Find where the given text appears and provide that cell's center as (X, Y) coordinate. 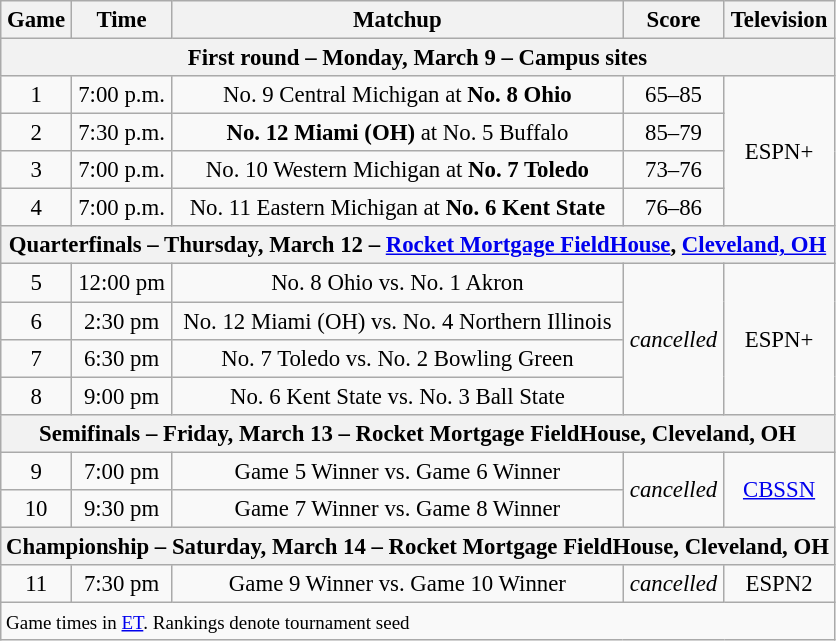
9:00 pm (122, 396)
Game times in ET. Rankings denote tournament seed (418, 621)
8 (36, 396)
No. 9 Central Michigan at No. 8 Ohio (398, 95)
Semifinals – Friday, March 13 – Rocket Mortgage FieldHouse, Cleveland, OH (418, 433)
Score (674, 20)
76–86 (674, 208)
3 (36, 170)
First round – Monday, March 9 – Campus sites (418, 58)
7:30 pm (122, 584)
2 (36, 133)
No. 12 Miami (OH) at No. 5 Buffalo (398, 133)
85–79 (674, 133)
1 (36, 95)
6 (36, 321)
4 (36, 208)
7:30 p.m. (122, 133)
Quarterfinals – Thursday, March 12 – Rocket Mortgage FieldHouse, Cleveland, OH (418, 245)
CBSSN (779, 490)
Game 5 Winner vs. Game 6 Winner (398, 471)
No. 11 Eastern Michigan at No. 6 Kent State (398, 208)
Championship – Saturday, March 14 – Rocket Mortgage FieldHouse, Cleveland, OH (418, 546)
10 (36, 509)
ESPN2 (779, 584)
9:30 pm (122, 509)
No. 7 Toledo vs. No. 2 Bowling Green (398, 358)
11 (36, 584)
2:30 pm (122, 321)
6:30 pm (122, 358)
Matchup (398, 20)
7:00 pm (122, 471)
No. 8 Ohio vs. No. 1 Akron (398, 283)
No. 12 Miami (OH) vs. No. 4 Northern Illinois (398, 321)
7 (36, 358)
5 (36, 283)
Time (122, 20)
Television (779, 20)
No. 6 Kent State vs. No. 3 Ball State (398, 396)
No. 10 Western Michigan at No. 7 Toledo (398, 170)
9 (36, 471)
12:00 pm (122, 283)
Game 7 Winner vs. Game 8 Winner (398, 509)
Game 9 Winner vs. Game 10 Winner (398, 584)
Game (36, 20)
65–85 (674, 95)
73–76 (674, 170)
